Scan for the cell matching the given text and deliver its (X, Y) coordinate at center. 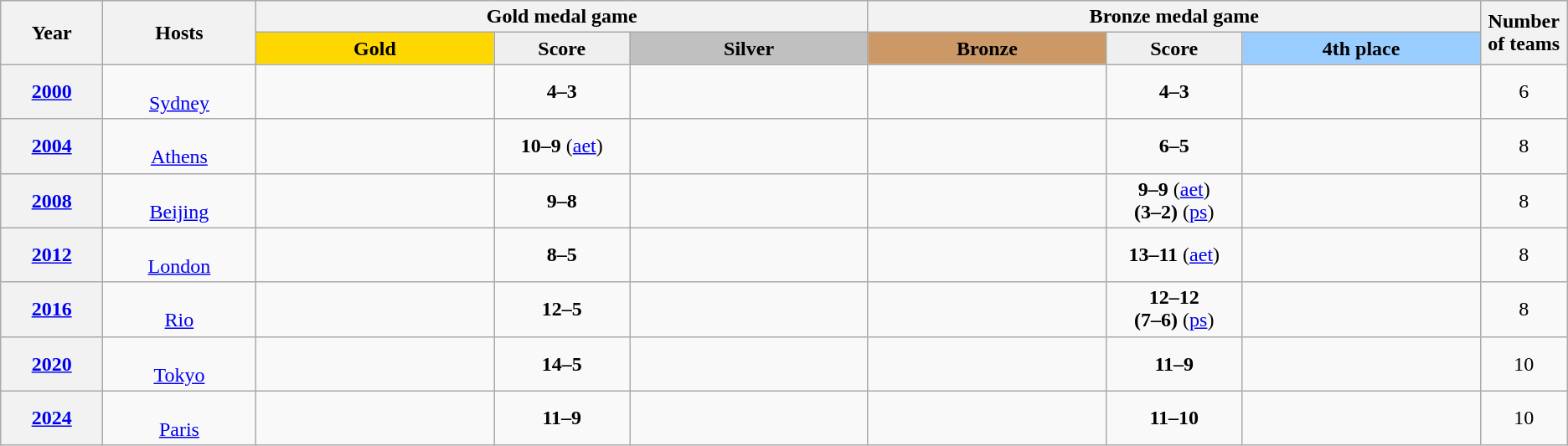
2016 (52, 310)
2008 (52, 201)
Year (52, 33)
9–9 (aet)(3–2) (ps) (1174, 201)
2000 (52, 92)
14–5 (562, 363)
Paris (179, 418)
11–10 (1174, 418)
Gold (374, 49)
2012 (52, 254)
10–9 (aet) (562, 146)
Number of teams (1524, 33)
9–8 (562, 201)
2024 (52, 418)
Athens (179, 146)
2004 (52, 146)
12–12(7–6) (ps) (1174, 310)
Sydney (179, 92)
Beijing (179, 201)
Bronze (987, 49)
London (179, 254)
Rio (179, 310)
13–11 (aet) (1174, 254)
Tokyo (179, 363)
Bronze medal game (1174, 17)
Hosts (179, 33)
6–5 (1174, 146)
12–5 (562, 310)
4th place (1361, 49)
8–5 (562, 254)
Gold medal game (561, 17)
Silver (749, 49)
2020 (52, 363)
6 (1524, 92)
